Search for the cell housing the specified text and yield its [x, y] center coordinate. 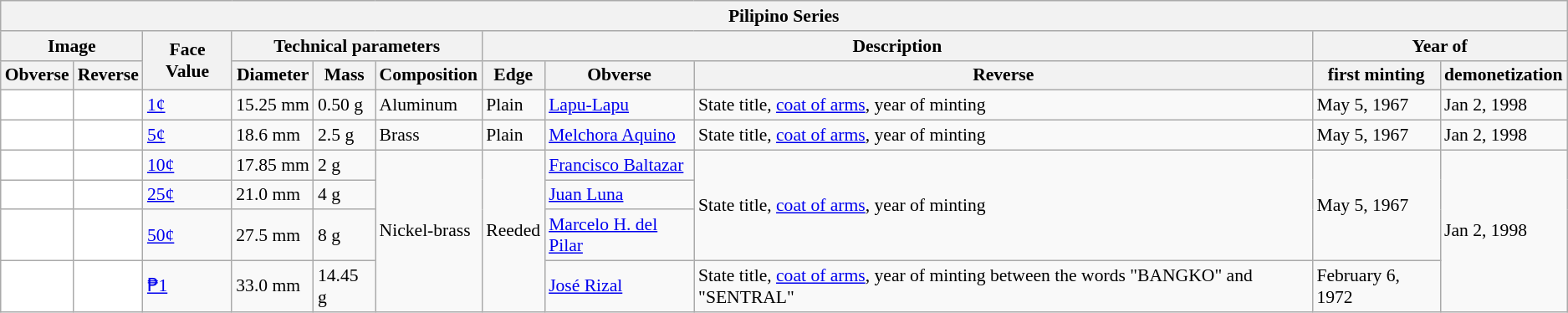
Aluminum [429, 105]
2 g [345, 165]
17.85 mm [273, 165]
Image [72, 46]
Nickel-brass [429, 231]
Mass [345, 75]
Composition [429, 75]
Melchora Aquino [619, 136]
Pilipino Series [784, 16]
8 g [345, 236]
0.50 g [345, 105]
5¢ [187, 136]
21.0 mm [273, 195]
Juan Luna [619, 195]
Edge [513, 75]
2.5 g [345, 136]
first minting [1376, 75]
14.45 g [345, 286]
₱1 [187, 286]
Brass [429, 136]
33.0 mm [273, 286]
50¢ [187, 236]
Year of [1439, 46]
18.6 mm [273, 136]
25¢ [187, 195]
4 g [345, 195]
Francisco Baltazar [619, 165]
Lapu-Lapu [619, 105]
Marcelo H. del Pilar [619, 236]
15.25 mm [273, 105]
José Rizal [619, 286]
1¢ [187, 105]
State title, coat of arms, year of minting between the words "BANGKO" and "SENTRAL" [1004, 286]
Face Value [187, 60]
demonetization [1504, 75]
Reeded [513, 231]
February 6, 1972 [1376, 286]
Diameter [273, 75]
27.5 mm [273, 236]
Description [896, 46]
Technical parameters [356, 46]
10¢ [187, 165]
